Return the [x, y] coordinate for the center point of the cell that contains the specified text.  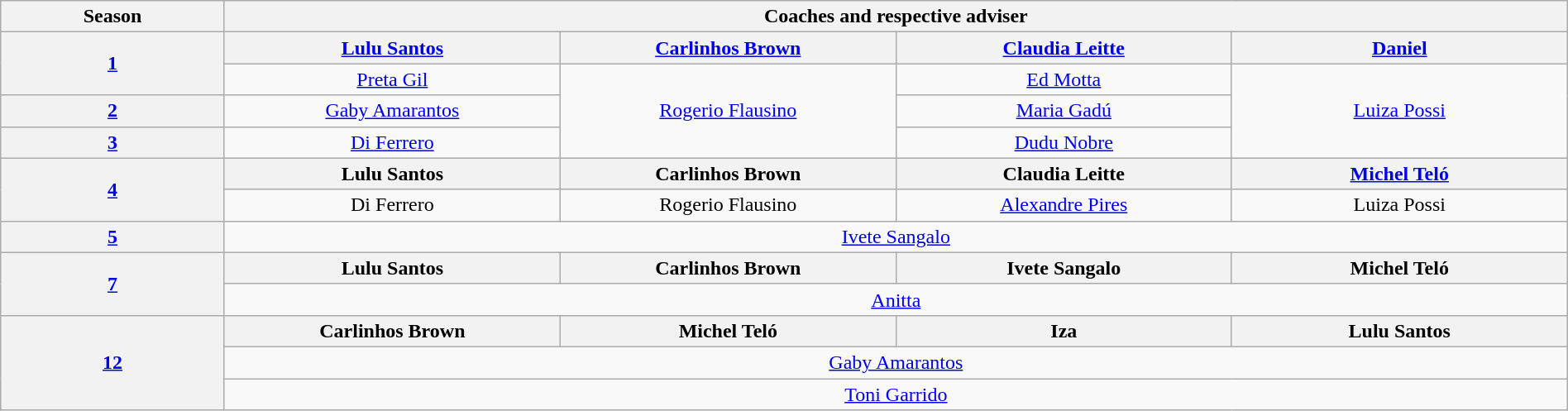
Dudu Nobre [1064, 142]
Anitta [896, 299]
Ed Motta [1064, 79]
Alexandre Pires [1064, 205]
Iza [1064, 331]
7 [112, 284]
1 [112, 64]
Preta Gil [392, 79]
4 [112, 189]
3 [112, 142]
2 [112, 111]
Season [112, 17]
Maria Gadú [1064, 111]
5 [112, 237]
Toni Garrido [896, 394]
Coaches and respective adviser [896, 17]
Daniel [1399, 48]
12 [112, 362]
